Return the (x, y) coordinate for the center point of the cell that contains the specified text.  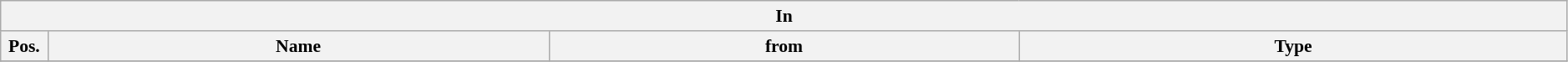
from (784, 46)
In (784, 16)
Pos. (24, 46)
Type (1293, 46)
Name (298, 46)
